Output the [x, y] coordinate of the center of the cell containing the given text.  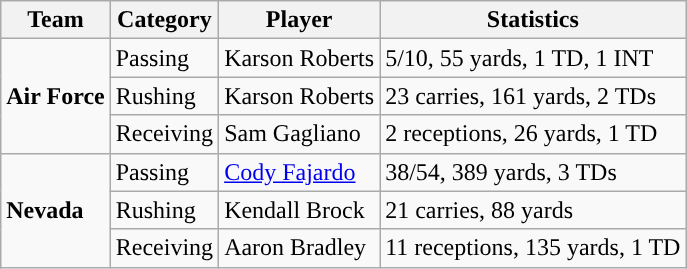
5/10, 55 yards, 1 TD, 1 INT [533, 58]
Nevada [56, 210]
Air Force [56, 96]
Player [300, 20]
Cody Fajardo [300, 172]
23 carries, 161 yards, 2 TDs [533, 96]
Kendall Brock [300, 210]
11 receptions, 135 yards, 1 TD [533, 248]
38/54, 389 yards, 3 TDs [533, 172]
2 receptions, 26 yards, 1 TD [533, 134]
Sam Gagliano [300, 134]
21 carries, 88 yards [533, 210]
Aaron Bradley [300, 248]
Team [56, 20]
Statistics [533, 20]
Category [164, 20]
